Search for the cell housing the specified text and yield its (x, y) center coordinate. 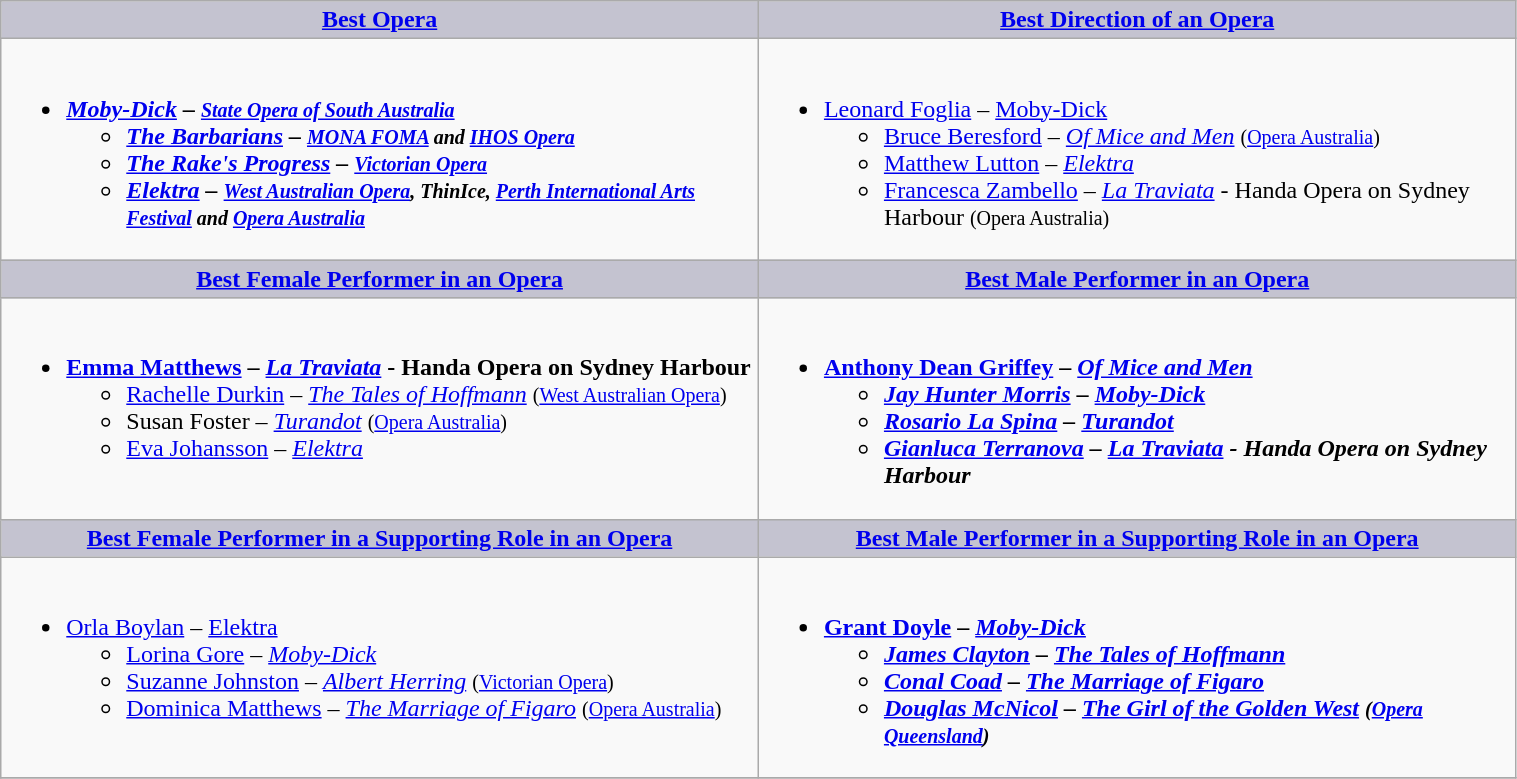
Best Opera (380, 20)
Best Direction of an Opera (1137, 20)
Best Male Performer in a Supporting Role in an Opera (1137, 538)
Best Female Performer in a Supporting Role in an Opera (380, 538)
Best Male Performer in an Opera (1137, 279)
Best Female Performer in an Opera (380, 279)
